Locate the cell with the specified text and output its [X, Y] center coordinate. 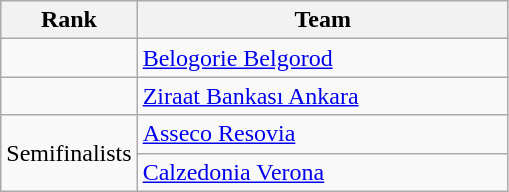
Belogorie Belgorod [322, 58]
Rank [69, 20]
Calzedonia Verona [322, 172]
Ziraat Bankası Ankara [322, 96]
Semifinalists [69, 153]
Asseco Resovia [322, 134]
Team [322, 20]
